For the text-containing cell, return its midpoint in (X, Y) coordinate format. 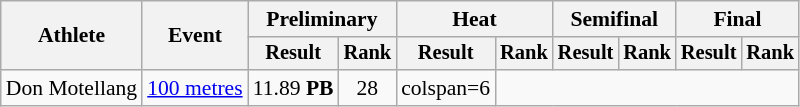
colspan=6 (446, 88)
Event (194, 36)
Semifinal (614, 19)
Preliminary (322, 19)
100 metres (194, 88)
Athlete (72, 36)
Heat (474, 19)
Final (738, 19)
28 (368, 88)
11.89 PB (294, 88)
Don Motellang (72, 88)
